Identify which cell holds the provided text, then report its (X, Y) central coordinate. 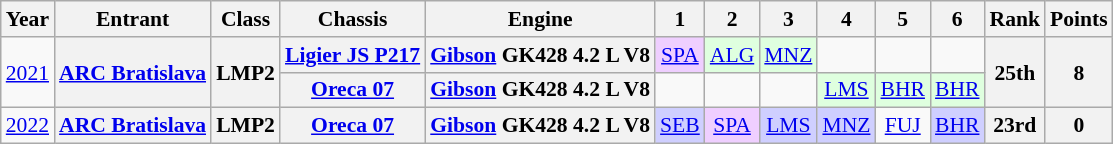
2022 (28, 126)
25th (1016, 72)
8 (1079, 72)
Chassis (352, 19)
23rd (1016, 126)
Class (246, 19)
2021 (28, 72)
Engine (540, 19)
Points (1079, 19)
SEB (680, 126)
FUJ (902, 126)
4 (846, 19)
Rank (1016, 19)
3 (788, 19)
6 (958, 19)
5 (902, 19)
ALG (732, 55)
1 (680, 19)
2 (732, 19)
Entrant (132, 19)
0 (1079, 126)
Year (28, 19)
Ligier JS P217 (352, 55)
